Return the (X, Y) coordinate for the center point of the cell that contains the specified text.  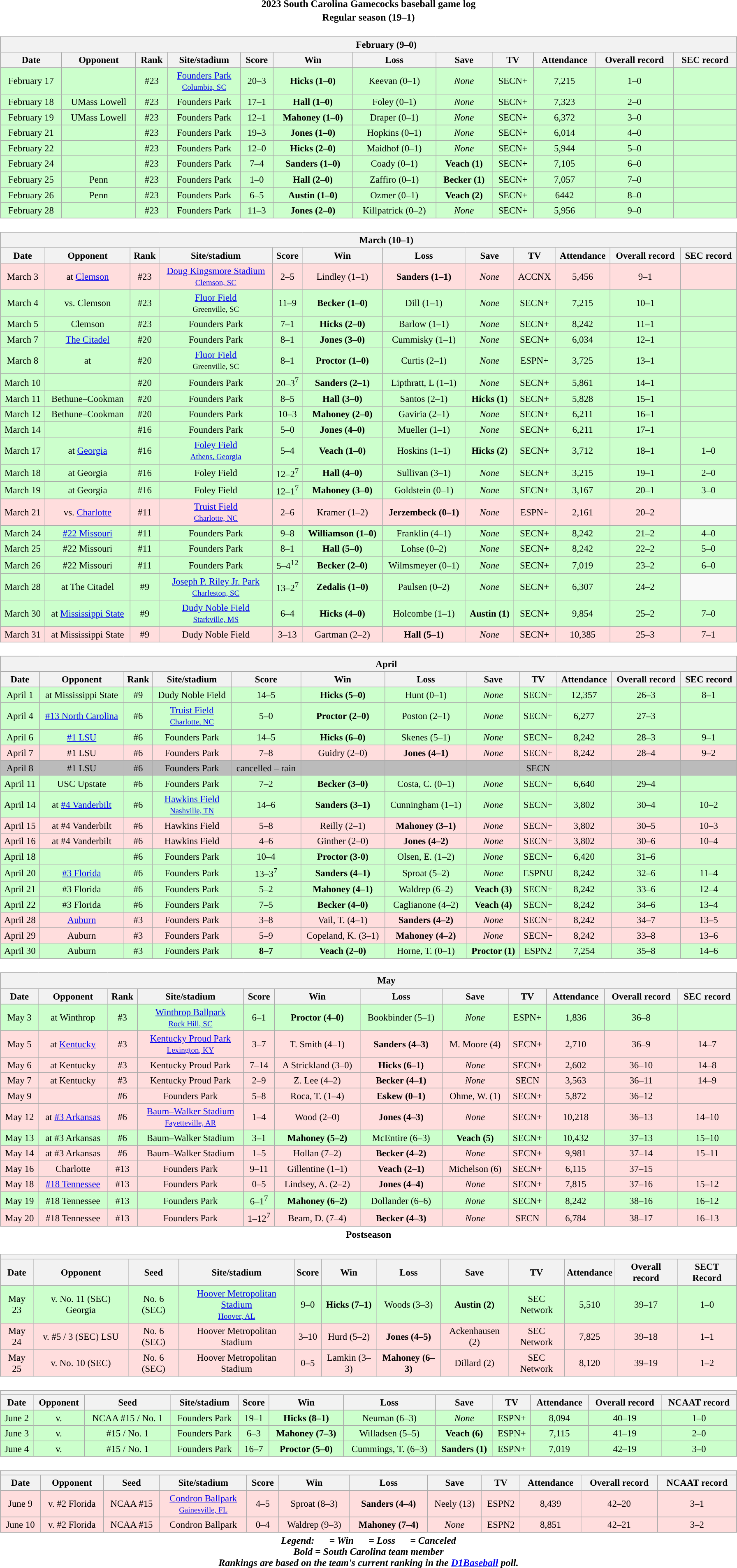
SECT Record (707, 1272)
Horne, T. (0–1) (426, 951)
4–6 (266, 841)
18–1 (645, 451)
16–13 (707, 1218)
Veach (5) (475, 1138)
Ohme, W. (1) (475, 1096)
8,094 (559, 1418)
Santos (2–1) (424, 399)
37–15 (641, 1169)
May 3 (20, 1018)
11–1 (645, 324)
February 21 (31, 133)
March 10 (23, 382)
Becker (4–2) (401, 1153)
Jones (4–2) (426, 841)
28–3 (646, 737)
7,825 (590, 1336)
Maidhof (0–1) (394, 148)
20–2 (645, 512)
36–11 (641, 1080)
Sproat (8–3) (314, 1504)
33–8 (646, 936)
Veach (3) (494, 889)
May 25 (17, 1363)
April 29 (20, 936)
26–3 (646, 695)
1–4 (259, 1117)
Sanders (4–3) (401, 1044)
Hawkins FieldNashville, TN (192, 805)
June 9 (21, 1504)
Wood (2–0) (317, 1117)
14–8 (707, 1065)
at Clemson (87, 276)
Holcombe (1–1) (424, 614)
5–412 (287, 565)
Becker (1–0) (342, 303)
Cummisky (1–1) (424, 339)
at (87, 360)
Jones (2–0) (313, 210)
v. No. 10 (SEC) (81, 1363)
13–27 (287, 587)
6,277 (584, 716)
3,712 (582, 451)
at Winthrop (73, 1018)
15–10 (707, 1138)
Mahoney (6–2) (317, 1201)
Jones (1–0) (313, 133)
Gaviria (2–1) (424, 414)
Condron Ballpark (203, 1525)
22–2 (645, 549)
June 2 (17, 1418)
March 8 (23, 360)
April 6 (20, 737)
3–10 (308, 1336)
May 16 (20, 1169)
40–19 (624, 1418)
May (368, 981)
Mahoney (1–0) (313, 118)
Franklin (4–1) (424, 533)
Hicks (1–0) (313, 81)
Gillentine (1–1) (317, 1169)
Mueller (1–1) (424, 430)
Hicks (1) (489, 399)
Mahoney (4–2) (426, 936)
7–8 (266, 753)
May 12 (20, 1117)
42–21 (619, 1525)
13–4 (709, 905)
Lindsey, A. (2–2) (317, 1184)
March 3 (23, 276)
Dudy Noble FieldStarkville, MS (216, 614)
Jerzembeck (0–1) (424, 512)
May 9 (20, 1096)
April 4 (20, 716)
Woods (3–3) (409, 1304)
Mahoney (3–0) (342, 490)
37–14 (641, 1153)
37–13 (641, 1138)
February 28 (31, 210)
Poston (2–1) (426, 716)
42–19 (624, 1449)
10,385 (582, 635)
Paulsen (0–2) (424, 587)
Sanders (4–1) (343, 873)
14–9 (707, 1080)
Lindley (1–1) (342, 276)
38–16 (641, 1201)
March 19 (23, 490)
March (10–1) (368, 240)
16–1 (645, 414)
Lipthratt, L (1–1) (424, 382)
2,602 (576, 1065)
Hicks (6–1) (401, 1065)
27–3 (646, 716)
3–8 (266, 920)
Hall (5–1) (424, 635)
31–6 (646, 856)
7,105 (564, 164)
Hicks (8–1) (306, 1418)
vs. Charlotte (87, 512)
Cunningham (1–1) (426, 805)
Jones (4–1) (426, 753)
Hall (2–0) (313, 179)
May 6 (20, 1065)
February 26 (31, 195)
6,115 (576, 1169)
10–1 (645, 303)
Veach (2–0) (343, 951)
Founders ParkColumbia, SC (204, 81)
Mahoney (7–4) (389, 1525)
0–4 (263, 1525)
June 4 (17, 1449)
March 24 (23, 533)
7–2 (266, 784)
Waldrep (9–3) (314, 1525)
6–4 (287, 614)
May 18 (20, 1184)
Hicks (2) (489, 451)
April 16 (20, 841)
May 7 (20, 1080)
April 18 (20, 856)
Becker (4–1) (401, 1080)
Beam, D. (7–4) (317, 1218)
Ozmer (0–1) (394, 195)
Foley FieldAthens, Georgia (216, 451)
11–4 (709, 873)
38–17 (641, 1218)
Michelson (6) (475, 1169)
Neuman (6–3) (389, 1418)
Olsen, E. (1–2) (426, 856)
Z. Lee (4–2) (317, 1080)
#13 North Carolina (81, 716)
6,034 (582, 339)
April 1 (20, 695)
Proctor (1–0) (342, 360)
T. Smith (4–1) (317, 1044)
Keevan (0–1) (394, 81)
February 17 (31, 81)
36–12 (641, 1096)
Mahoney (5–2) (317, 1138)
Charlotte (73, 1169)
10–2 (709, 805)
Killpatrick (0–2) (394, 210)
Sanders (1) (464, 1449)
9–8 (287, 533)
34–6 (646, 905)
9–2 (709, 753)
Hicks (4–0) (342, 614)
Proctor (3-0) (343, 856)
Roca, T. (1–4) (317, 1096)
5,828 (582, 399)
3,725 (582, 360)
12–0 (257, 148)
13–6 (709, 936)
5–2 (266, 889)
36–9 (641, 1044)
12,357 (584, 695)
March 4 (23, 303)
May 13 (20, 1138)
5–4 (287, 451)
March 25 (23, 549)
Baum–Walker StadiumFayetteville, AR (190, 1117)
1–5 (259, 1153)
7–4 (257, 164)
Ackenhausen (2) (475, 1336)
Reilly (2–1) (343, 826)
41–19 (624, 1433)
6,372 (564, 118)
Austin (1) (489, 614)
11–9 (287, 303)
6,420 (584, 856)
v. #5 / 3 (SEC) LSU (81, 1336)
10,218 (576, 1117)
4–5 (263, 1504)
Eskew (0–1) (401, 1096)
Hicks (7–1) (349, 1304)
23–2 (645, 565)
7–5 (266, 905)
8–0 (635, 195)
Becker (3–0) (343, 784)
May 5 (20, 1044)
Hall (5–0) (342, 549)
Hurd (5–2) (349, 1336)
Veach (6) (464, 1433)
Hopkins (0–1) (394, 133)
2,161 (582, 512)
Sanders (4–2) (426, 920)
19–3 (257, 133)
2–6 (287, 512)
Veach (4) (494, 905)
March 5 (23, 324)
Vail, T. (4–1) (343, 920)
Becker (4–3) (401, 1218)
Hollan (7–2) (317, 1153)
20–37 (287, 382)
Hicks (5–0) (343, 695)
Clemson (87, 324)
16–12 (707, 1201)
24–2 (645, 587)
Barlow (1–1) (424, 324)
7,323 (564, 102)
Sanders (1–0) (313, 164)
5,944 (564, 148)
30–5 (646, 826)
39–17 (646, 1304)
7,115 (559, 1433)
April 7 (20, 753)
7,254 (584, 951)
11–3 (257, 210)
14–1 (645, 382)
February 18 (31, 102)
5,872 (576, 1096)
21–2 (645, 533)
March 30 (23, 614)
Bookbinder (5–1) (401, 1018)
39–19 (646, 1363)
1–1 (707, 1336)
7,057 (564, 179)
Joseph P. Riley Jr. ParkCharleston, SC (216, 587)
April 28 (20, 920)
February 19 (31, 118)
Willadsen (5–5) (389, 1433)
Veach (2) (464, 195)
5,456 (582, 276)
Austin (1–0) (313, 195)
Condron BallparkGainesville, FL (203, 1504)
28–4 (646, 753)
9,854 (582, 614)
7,815 (576, 1184)
8,439 (551, 1504)
Becker (1) (464, 179)
14–7 (707, 1044)
Proctor (1) (494, 951)
Veach (1–0) (342, 451)
37–16 (641, 1184)
April 20 (20, 873)
30–4 (646, 805)
A Strickland (3–0) (317, 1065)
Austin (2) (475, 1304)
March 14 (23, 430)
Caglianone (4–2) (426, 905)
Hall (4–0) (342, 473)
6,784 (576, 1218)
7–14 (259, 1065)
Veach (2–1) (401, 1169)
April 22 (20, 905)
ESPNU (538, 873)
Mahoney (6–3) (409, 1363)
Lohse (0–2) (424, 549)
2–9 (259, 1080)
9,981 (576, 1153)
April 15 (20, 826)
32–6 (646, 873)
Zaffiro (0–1) (394, 179)
Sanders (2–1) (342, 382)
13–5 (709, 920)
14–10 (707, 1117)
February 24 (31, 164)
Skenes (5–1) (426, 737)
3–13 (287, 635)
April (368, 664)
12–27 (287, 473)
2–5 (287, 276)
v. No. 11 (SEC) Georgia (81, 1304)
April 30 (20, 951)
Proctor (4–0) (317, 1018)
34–7 (646, 920)
April 8 (20, 768)
Dillard (2) (475, 1363)
May 24 (17, 1336)
Foley (0–1) (394, 102)
6,640 (584, 784)
Jones (4–4) (401, 1184)
May 23 (17, 1304)
8–5 (287, 399)
Hicks (6–0) (343, 737)
June 10 (21, 1525)
6–3 (254, 1433)
3–7 (259, 1044)
Curtis (2–1) (424, 360)
March 18 (23, 473)
April 21 (20, 889)
Mahoney (7–3) (306, 1433)
Waldrep (6–2) (426, 889)
Becker (4–0) (343, 905)
Dill (1–1) (424, 303)
Sullivan (3–1) (424, 473)
Jones (3–0) (342, 339)
McEntire (6–3) (401, 1138)
3,563 (576, 1080)
Sanders (3–1) (343, 805)
Hoover Metropolitan StadiumHoover, AL (237, 1304)
30–6 (646, 841)
Copeland, K. (3–1) (343, 936)
March 7 (23, 339)
Hall (1–0) (313, 102)
Cummings, T. (6–3) (389, 1449)
1,836 (576, 1018)
42–20 (619, 1504)
39–18 (646, 1336)
13–37 (266, 873)
Draper (0–1) (394, 118)
USC Upstate (81, 784)
6–17 (259, 1201)
Wilmsmeyer (0–1) (424, 565)
Mahoney (2–0) (342, 414)
Lamkin (3–3) (349, 1363)
Hoskins (1–1) (424, 451)
5–9 (266, 936)
35–8 (646, 951)
8–7 (266, 951)
Costa, C. (0–1) (426, 784)
1–127 (259, 1218)
Proctor (2–0) (343, 716)
Jones (4–5) (409, 1336)
April 11 (20, 784)
10,432 (576, 1138)
March 26 (23, 565)
May 14 (20, 1153)
5,861 (582, 382)
Mahoney (3–1) (426, 826)
Sanders (1–1) (424, 276)
M. Moore (4) (475, 1044)
25–3 (645, 635)
2,710 (576, 1044)
March 17 (23, 451)
Neely (13) (455, 1504)
6442 (564, 195)
Ginther (2–0) (343, 841)
Kentucky Proud ParkLexington, KY (190, 1044)
3,215 (582, 473)
May 20 (20, 1218)
20–3 (257, 81)
Proctor (5–0) (306, 1449)
ACCNX (535, 276)
Sproat (5–2) (426, 873)
Mahoney (4–1) (343, 889)
Veach (1) (464, 164)
6,014 (564, 133)
12–4 (709, 889)
25–2 (645, 614)
Winthrop BallparkRock Hill, SC (190, 1018)
March 31 (23, 635)
February 22 (31, 148)
The Citadel (87, 339)
at The Citadel (87, 587)
8,120 (590, 1363)
Sanders (4–4) (389, 1504)
Coady (0–1) (394, 164)
Jones (4–3) (401, 1117)
36–8 (641, 1018)
12–17 (287, 490)
6,307 (582, 587)
3,167 (582, 490)
6–1 (259, 1018)
36–13 (641, 1117)
20–1 (645, 490)
Williamson (1–0) (342, 533)
29–4 (646, 784)
13–1 (645, 360)
June 3 (17, 1433)
Goldstein (0–1) (424, 490)
March 11 (23, 399)
8,851 (551, 1525)
16–7 (254, 1449)
Gartman (2–2) (342, 635)
Zedalis (1–0) (342, 587)
March 12 (23, 414)
1–2 (707, 1363)
vs. Clemson (87, 303)
5,956 (564, 210)
15–11 (707, 1153)
May 19 (20, 1201)
March 21 (23, 512)
33–6 (646, 889)
cancelled – rain (266, 768)
Hall (3–0) (342, 399)
February 25 (31, 179)
15–12 (707, 1184)
3–2 (697, 1525)
6–5 (257, 195)
Doug Kingsmore StadiumClemson, SC (216, 276)
Becker (2–0) (342, 565)
Guidry (2–0) (343, 753)
Jones (4–0) (342, 430)
Kramer (1–2) (342, 512)
February (9–0) (368, 44)
March 28 (23, 587)
9–11 (259, 1169)
Hunt (0–1) (426, 695)
Dollander (6–6) (401, 1201)
April 14 (20, 805)
36–10 (641, 1065)
NCAA #15 / No. 1 (127, 1418)
15–1 (645, 399)
5,510 (590, 1304)
